Provide the (X, Y) coordinate of the cell's center where the given text is located.  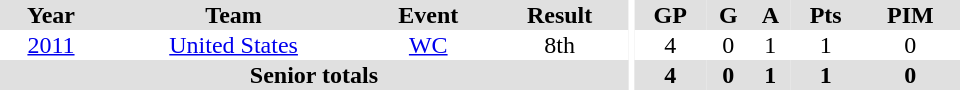
Pts (826, 15)
Senior totals (314, 75)
Team (234, 15)
Result (560, 15)
PIM (910, 15)
8th (560, 45)
Event (428, 15)
A (770, 15)
United States (234, 45)
Year (51, 15)
WC (428, 45)
2011 (51, 45)
G (728, 15)
GP (670, 15)
